Pinpoint the cell where the given text exists, returning its [X, Y] midpoint coordinate. 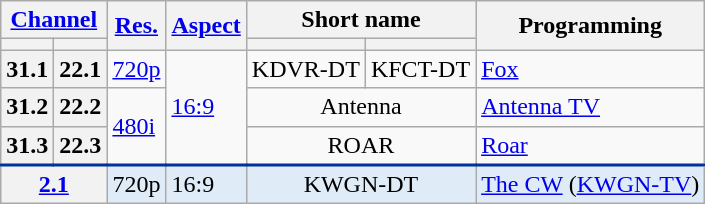
31.1 [28, 69]
Antenna TV [590, 107]
Programming [590, 26]
Roar [590, 146]
2.1 [54, 184]
Fox [590, 69]
Short name [360, 20]
KFCT-DT [420, 69]
22.2 [80, 107]
Res. [136, 26]
ROAR [360, 146]
KWGN-DT [360, 184]
The CW (KWGN-TV) [590, 184]
Antenna [360, 107]
Channel [54, 20]
22.3 [80, 146]
480i [136, 126]
22.1 [80, 69]
Aspect [206, 26]
31.3 [28, 146]
31.2 [28, 107]
KDVR-DT [306, 69]
